Scan for the cell matching the given text and deliver its [x, y] coordinate at center. 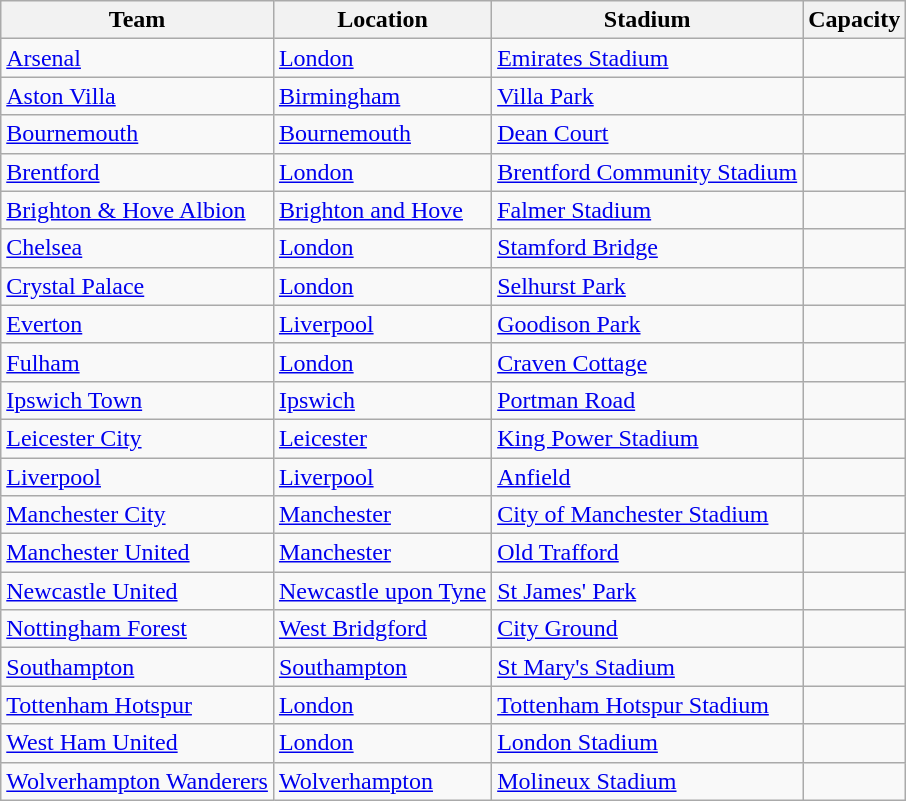
Wolverhampton [382, 781]
Emirates Stadium [648, 58]
Fulham [138, 362]
Craven Cottage [648, 362]
King Power Stadium [648, 438]
Manchester United [138, 553]
St Mary's Stadium [648, 667]
Falmer Stadium [648, 210]
Molineux Stadium [648, 781]
West Ham United [138, 743]
London Stadium [648, 743]
Stamford Bridge [648, 248]
Stadium [648, 20]
Old Trafford [648, 553]
St James' Park [648, 591]
Dean Court [648, 134]
Tottenham Hotspur Stadium [648, 705]
Brighton & Hove Albion [138, 210]
Leicester City [138, 438]
Ipswich [382, 400]
Goodison Park [648, 324]
West Bridgford [382, 629]
City Ground [648, 629]
Leicester [382, 438]
Tottenham Hotspur [138, 705]
Location [382, 20]
Selhurst Park [648, 286]
Portman Road [648, 400]
Capacity [854, 20]
Brighton and Hove [382, 210]
Birmingham [382, 96]
Villa Park [648, 96]
Chelsea [138, 248]
City of Manchester Stadium [648, 515]
Newcastle United [138, 591]
Anfield [648, 477]
Team [138, 20]
Crystal Palace [138, 286]
Wolverhampton Wanderers [138, 781]
Arsenal [138, 58]
Newcastle upon Tyne [382, 591]
Brentford [138, 172]
Everton [138, 324]
Nottingham Forest [138, 629]
Aston Villa [138, 96]
Manchester City [138, 515]
Brentford Community Stadium [648, 172]
Ipswich Town [138, 400]
